Determine the (x, y) coordinate at the center of the cell enclosing the given text.  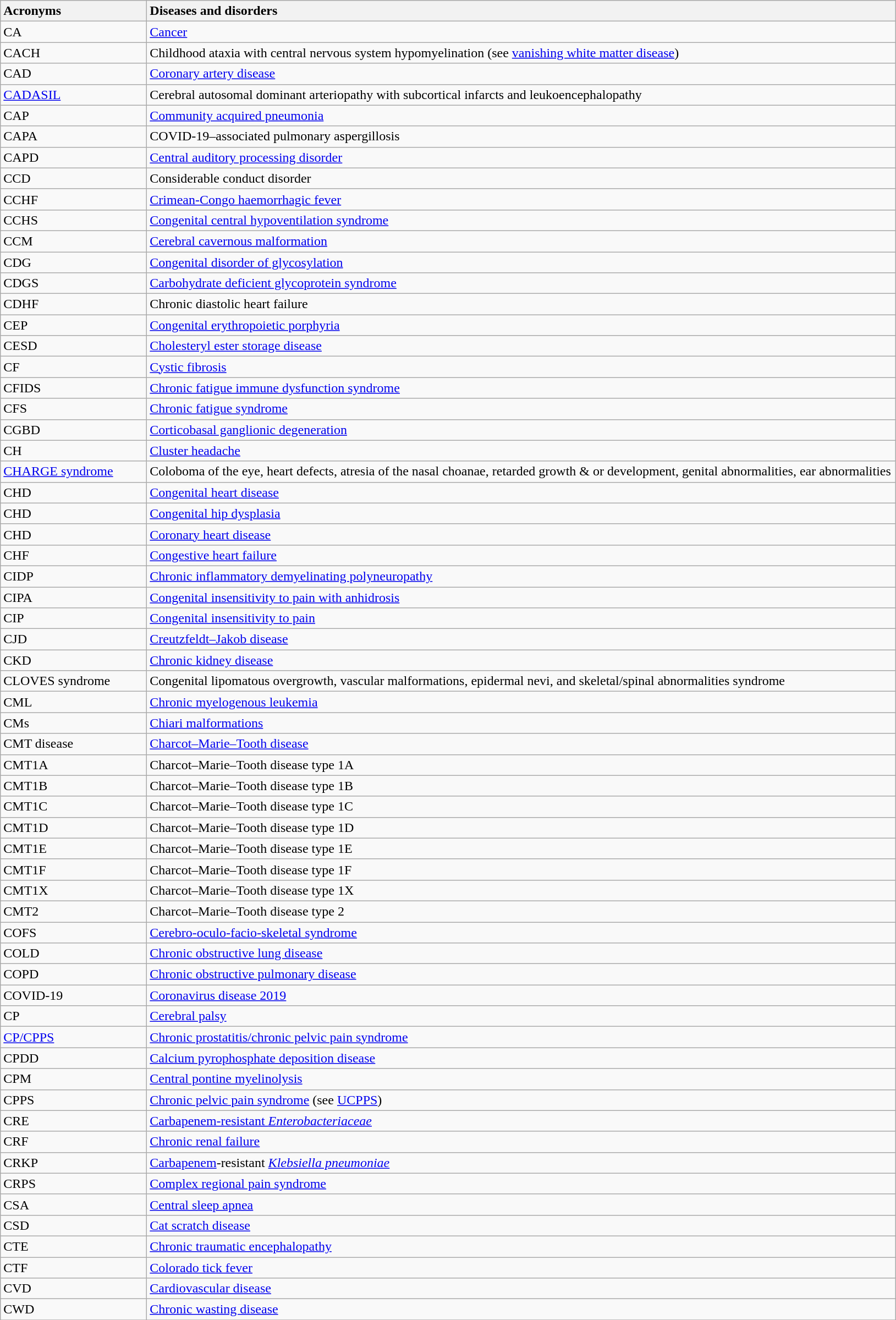
Coronary heart disease (521, 534)
CLOVES syndrome (74, 681)
Congenital insensitivity to pain with anhidrosis (521, 597)
CIDP (74, 576)
COFS (74, 933)
COVID-19 (74, 995)
CA (74, 32)
Crimean-Congo haemorrhagic fever (521, 199)
CMT1B (74, 786)
CVD (74, 1289)
Cerebral palsy (521, 1016)
CSD (74, 1225)
CDGS (74, 283)
CSA (74, 1204)
Chronic obstructive pulmonary disease (521, 974)
CMs (74, 723)
Cerebral autosomal dominant arteriopathy with subcortical infarcts and leukoencephalopathy (521, 95)
Childhood ataxia with central nervous system hypomyelination (see vanishing white matter disease) (521, 53)
CTF (74, 1267)
COPD (74, 974)
Chronic fatigue syndrome (521, 409)
CTE (74, 1246)
CP (74, 1016)
Congenital heart disease (521, 492)
Charcot–Marie–Tooth disease (521, 744)
CMT1F (74, 869)
Congestive heart failure (521, 555)
CP/CPPS (74, 1037)
Chronic fatigue immune dysfunction syndrome (521, 388)
Central pontine myelinolysis (521, 1079)
Congenital hip dysplasia (521, 513)
CIP (74, 618)
CDHF (74, 304)
Cerebral cavernous malformation (521, 241)
Carbapenem-resistant Klebsiella pneumoniae (521, 1163)
CAP (74, 116)
Creutzfeldt–Jakob disease (521, 639)
CRKP (74, 1163)
Chronic prostatitis/chronic pelvic pain syndrome (521, 1037)
Central auditory processing disorder (521, 157)
Congenital central hypoventilation syndrome (521, 220)
CH (74, 451)
CEP (74, 325)
Chronic traumatic encephalopathy (521, 1246)
CDG (74, 262)
CF (74, 367)
Charcot–Marie–Tooth disease type 1F (521, 869)
Coronavirus disease 2019 (521, 995)
CML (74, 702)
CCHS (74, 220)
Colorado tick fever (521, 1267)
Charcot–Marie–Tooth disease type 1B (521, 786)
Cerebro-oculo-facio-skeletal syndrome (521, 933)
Cystic fibrosis (521, 367)
Calcium pyrophosphate deposition disease (521, 1058)
Cluster headache (521, 451)
Chronic myelogenous leukemia (521, 702)
CACH (74, 53)
CCHF (74, 199)
Chronic pelvic pain syndrome (see UCPPS) (521, 1100)
CMT1X (74, 890)
Chronic kidney disease (521, 660)
Chiari malformations (521, 723)
Community acquired pneumonia (521, 116)
Charcot–Marie–Tooth disease type 1D (521, 828)
CHARGE syndrome (74, 472)
CGBD (74, 430)
CAPD (74, 157)
CIPA (74, 597)
Charcot–Marie–Tooth disease type 1C (521, 807)
Congenital insensitivity to pain (521, 618)
Charcot–Marie–Tooth disease type 1X (521, 890)
COVID-19–associated pulmonary aspergillosis (521, 136)
CHF (74, 555)
CFIDS (74, 388)
Coloboma of the eye, heart defects, atresia of the nasal choanae, retarded growth & or development, genital abnormalities, ear abnormalities (521, 472)
Congenital lipomatous overgrowth, vascular malformations, epidermal nevi, and skeletal/spinal abnormalities syndrome (521, 681)
CRF (74, 1142)
CAD (74, 74)
CAPA (74, 136)
CRE (74, 1121)
Carbapenem-resistant Enterobacteriaceae (521, 1121)
Cancer (521, 32)
Corticobasal ganglionic degeneration (521, 430)
Carbohydrate deficient glycoprotein syndrome (521, 283)
CADASIL (74, 95)
Chronic renal failure (521, 1142)
CMT1A (74, 765)
Cholesteryl ester storage disease (521, 346)
CMT disease (74, 744)
Chronic obstructive lung disease (521, 954)
CJD (74, 639)
CPM (74, 1079)
CWD (74, 1310)
CCM (74, 241)
Coronary artery disease (521, 74)
CRPS (74, 1184)
Congenital disorder of glycosylation (521, 262)
CMT1E (74, 848)
CPDD (74, 1058)
CFS (74, 409)
CMT1C (74, 807)
CMT2 (74, 911)
CESD (74, 346)
Charcot–Marie–Tooth disease type 1E (521, 848)
Complex regional pain syndrome (521, 1184)
Central sleep apnea (521, 1204)
Considerable conduct disorder (521, 178)
Chronic diastolic heart failure (521, 304)
Cat scratch disease (521, 1225)
Charcot–Marie–Tooth disease type 2 (521, 911)
Congenital erythropoietic porphyria (521, 325)
CCD (74, 178)
Chronic wasting disease (521, 1310)
Diseases and disorders (521, 11)
CKD (74, 660)
CMT1D (74, 828)
COLD (74, 954)
Charcot–Marie–Tooth disease type 1A (521, 765)
CPPS (74, 1100)
Cardiovascular disease (521, 1289)
Acronyms (74, 11)
Chronic inflammatory demyelinating polyneuropathy (521, 576)
